Provide the [x, y] coordinate of the cell's center where the given text is located.  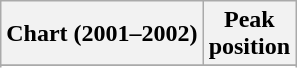
Chart (2001–2002) [102, 34]
Peakposition [249, 34]
